Detect which cell encompasses the target text, then output its [X, Y] center coordinate. 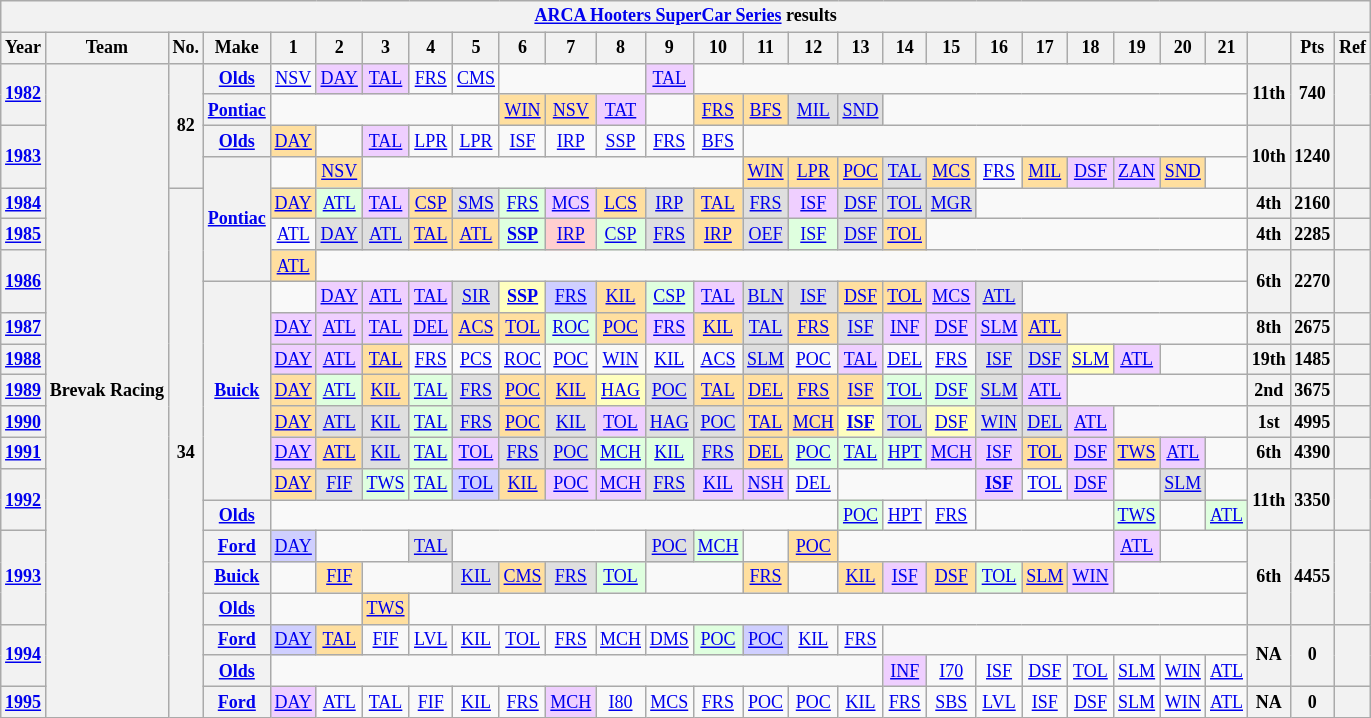
1 [293, 48]
PCS [476, 360]
1240 [1312, 156]
3350 [1312, 499]
1992 [24, 499]
1485 [1312, 360]
11 [766, 48]
1984 [24, 204]
740 [1312, 94]
3 [386, 48]
15 [951, 48]
I70 [951, 670]
OEF [766, 234]
34 [186, 453]
1990 [24, 422]
6 [522, 48]
2 [339, 48]
3675 [1312, 390]
21 [1227, 48]
ARCA Hooters SuperCar Series results [686, 16]
2675 [1312, 328]
Team [106, 48]
1986 [24, 281]
2270 [1312, 281]
Year [24, 48]
1983 [24, 156]
20 [1183, 48]
2nd [1268, 390]
13 [860, 48]
19th [1268, 360]
5 [476, 48]
ZAN [1136, 172]
Make [236, 48]
DMS [669, 640]
1988 [24, 360]
8th [1268, 328]
4 [431, 48]
7 [571, 48]
10th [1268, 156]
2160 [1312, 204]
16 [999, 48]
1993 [24, 578]
2285 [1312, 234]
SIR [476, 296]
82 [186, 126]
1995 [24, 702]
No. [186, 48]
18 [1091, 48]
4455 [1312, 578]
SBS [951, 702]
1st [1268, 422]
NSH [766, 484]
SMS [476, 204]
1989 [24, 390]
I80 [621, 702]
1982 [24, 94]
8 [621, 48]
19 [1136, 48]
4390 [1312, 452]
14 [905, 48]
4995 [1312, 422]
Brevak Racing [106, 390]
1987 [24, 328]
LCS [621, 204]
Ref [1353, 48]
Pts [1312, 48]
12 [813, 48]
1991 [24, 452]
9 [669, 48]
MGR [951, 204]
17 [1045, 48]
1994 [24, 655]
BLN [766, 296]
10 [718, 48]
1985 [24, 234]
TAT [621, 110]
